Locate the cell with the specified text and output its [X, Y] center coordinate. 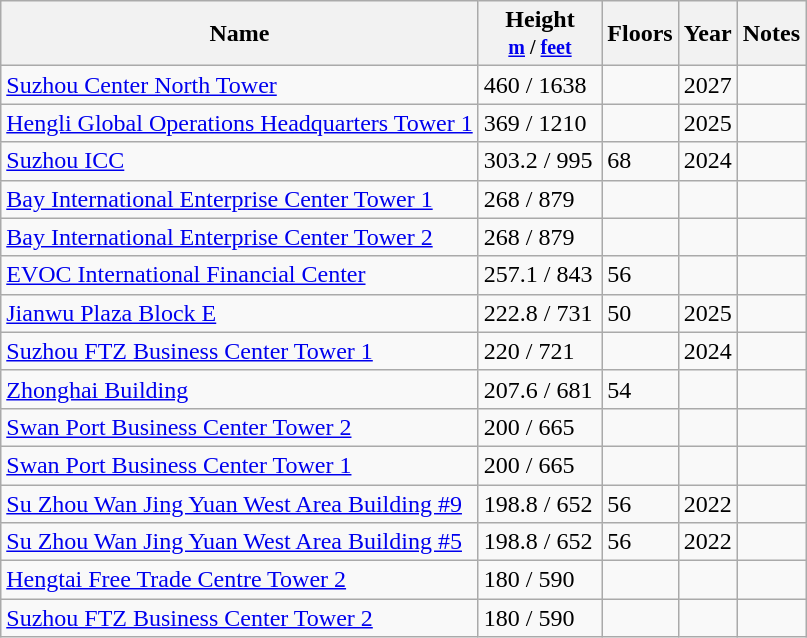
Suzhou FTZ Business Center Tower 2 [240, 618]
Jianwu Plaza Block E [240, 313]
EVOC International Financial Center [240, 275]
Notes [771, 34]
Swan Port Business Center Tower 1 [240, 465]
369 / 1210 [540, 123]
Zhonghai Building [240, 389]
Su Zhou Wan Jing Yuan West Area Building #5 [240, 542]
Suzhou ICC [240, 161]
2027 [708, 85]
Su Zhou Wan Jing Yuan West Area Building #9 [240, 503]
220 / 721 [540, 351]
460 / 1638 [540, 85]
Name [240, 34]
Swan Port Business Center Tower 2 [240, 427]
Hengli Global Operations Headquarters Tower 1 [240, 123]
Year [708, 34]
Hengtai Free Trade Centre Tower 2 [240, 580]
Bay International Enterprise Center Tower 2 [240, 237]
68 [640, 161]
Bay International Enterprise Center Tower 1 [240, 199]
54 [640, 389]
222.8 / 731 [540, 313]
Heightm / feet [540, 34]
Floors [640, 34]
Suzhou Center North Tower [240, 85]
303.2 / 995 [540, 161]
Suzhou FTZ Business Center Tower 1 [240, 351]
257.1 / 843 [540, 275]
50 [640, 313]
207.6 / 681 [540, 389]
